Identify which cell holds the provided text, then report its (X, Y) central coordinate. 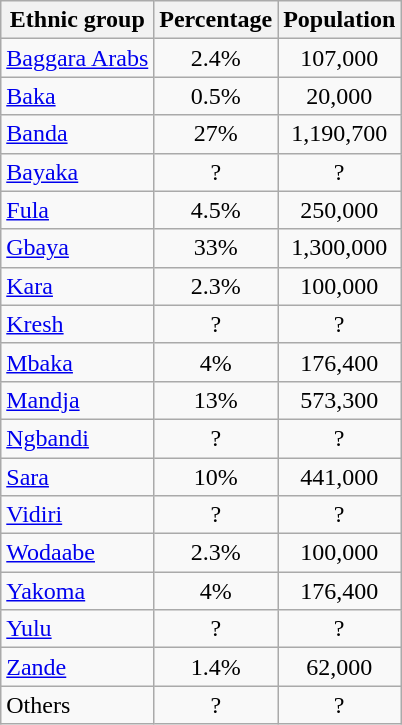
250,000 (340, 210)
20,000 (340, 96)
Zande (78, 667)
Yakoma (78, 591)
Vidiri (78, 515)
Mandja (78, 400)
107,000 (340, 58)
Yulu (78, 629)
Wodaabe (78, 553)
Mbaka (78, 362)
Population (340, 20)
27% (216, 134)
Baggara Arabs (78, 58)
Baka (78, 96)
Ethnic group (78, 20)
Gbaya (78, 248)
13% (216, 400)
1,190,700 (340, 134)
Bayaka (78, 172)
33% (216, 248)
573,300 (340, 400)
Banda (78, 134)
2.4% (216, 58)
441,000 (340, 477)
Others (78, 705)
Kara (78, 286)
1.4% (216, 667)
Sara (78, 477)
4.5% (216, 210)
1,300,000 (340, 248)
Fula (78, 210)
Percentage (216, 20)
10% (216, 477)
Kresh (78, 324)
Ngbandi (78, 438)
0.5% (216, 96)
62,000 (340, 667)
